Output the (X, Y) coordinate of the center of the cell containing the given text.  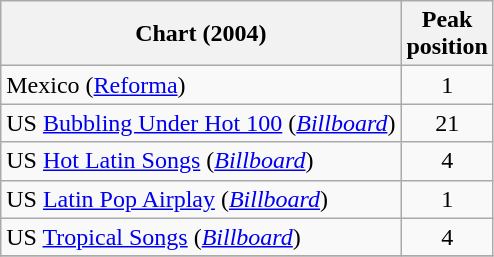
Mexico (Reforma) (201, 85)
US Tropical Songs (Billboard) (201, 237)
21 (447, 123)
US Latin Pop Airplay (Billboard) (201, 199)
US Bubbling Under Hot 100 (Billboard) (201, 123)
Peakposition (447, 34)
US Hot Latin Songs (Billboard) (201, 161)
Chart (2004) (201, 34)
